Detect which cell encompasses the target text, then output its (x, y) center coordinate. 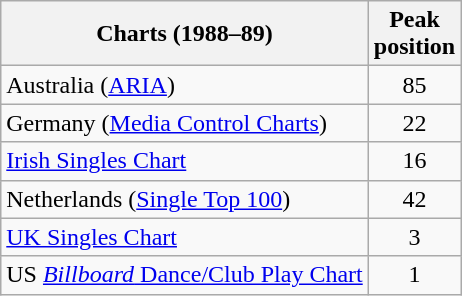
Australia (ARIA) (185, 85)
16 (414, 161)
Irish Singles Chart (185, 161)
US Billboard Dance/Club Play Chart (185, 275)
3 (414, 237)
1 (414, 275)
85 (414, 85)
Charts (1988–89) (185, 34)
42 (414, 199)
Netherlands (Single Top 100) (185, 199)
Peakposition (414, 34)
UK Singles Chart (185, 237)
22 (414, 123)
Germany (Media Control Charts) (185, 123)
